Determine the (x, y) coordinate at the center of the cell enclosing the given text.  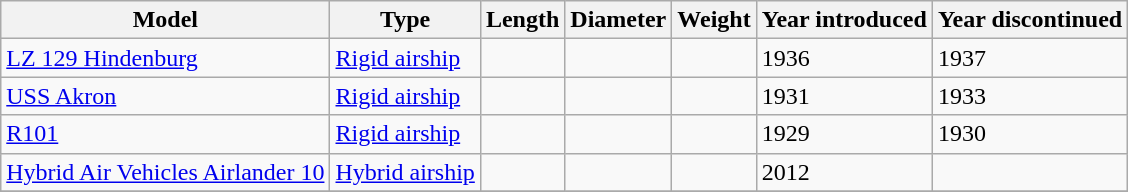
1933 (1030, 96)
Hybrid Air Vehicles Airlander 10 (166, 172)
2012 (844, 172)
Length (522, 20)
1936 (844, 58)
LZ 129 Hindenburg (166, 58)
Weight (714, 20)
1931 (844, 96)
Year discontinued (1030, 20)
1929 (844, 134)
Hybrid airship (405, 172)
1930 (1030, 134)
Year introduced (844, 20)
Diameter (618, 20)
1937 (1030, 58)
Model (166, 20)
R101 (166, 134)
USS Akron (166, 96)
Type (405, 20)
